From the cell containing the given text, extract its center point as (x, y) coordinate. 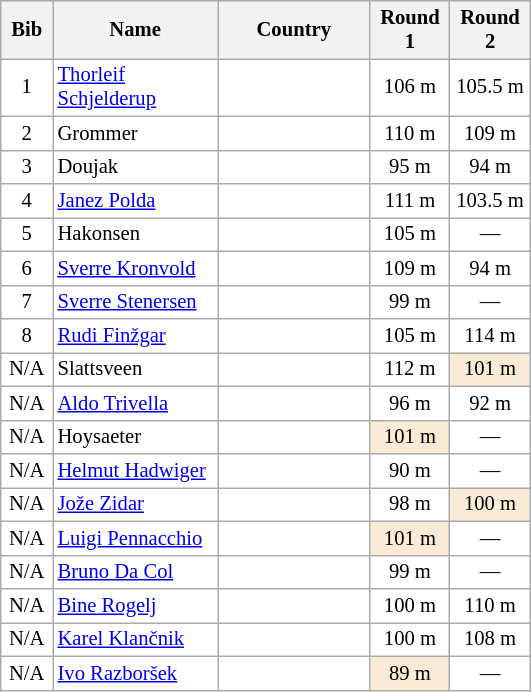
Ivo Razboršek (136, 673)
Bine Rogelj (136, 605)
Sverre Kronvold (136, 268)
103.5 m (490, 201)
Rudi Finžgar (136, 335)
98 m (410, 504)
Doujak (136, 167)
Round 1 (410, 29)
Grommer (136, 133)
92 m (490, 403)
Janez Polda (136, 201)
Hoysaeter (136, 437)
Hakonsen (136, 234)
114 m (490, 335)
5 (27, 234)
Helmut Hadwiger (136, 471)
95 m (410, 167)
7 (27, 302)
Bruno Da Col (136, 572)
6 (27, 268)
Karel Klančnik (136, 639)
105.5 m (490, 87)
Luigi Pennacchio (136, 538)
111 m (410, 201)
Bib (27, 29)
Name (136, 29)
Jože Zidar (136, 504)
Thorleif Schjelderup (136, 87)
108 m (490, 639)
1 (27, 87)
4 (27, 201)
96 m (410, 403)
2 (27, 133)
8 (27, 335)
Round 2 (490, 29)
Aldo Trivella (136, 403)
Country (294, 29)
89 m (410, 673)
112 m (410, 369)
106 m (410, 87)
3 (27, 167)
Slattsveen (136, 369)
90 m (410, 471)
Sverre Stenersen (136, 302)
